Determine the [x, y] coordinate at the center of the cell enclosing the given text.  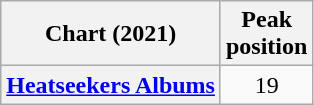
Heatseekers Albums [111, 85]
19 [266, 85]
Chart (2021) [111, 34]
Peakposition [266, 34]
